Provide the (X, Y) coordinate of the cell's center where the given text is located.  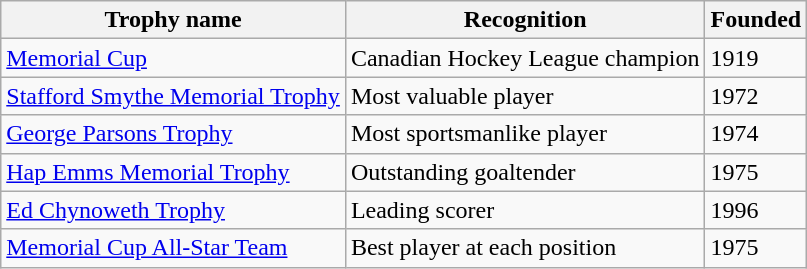
1919 (756, 58)
Best player at each position (525, 248)
Founded (756, 20)
1972 (756, 96)
Memorial Cup All-Star Team (174, 248)
Stafford Smythe Memorial Trophy (174, 96)
George Parsons Trophy (174, 134)
Memorial Cup (174, 58)
Most valuable player (525, 96)
1996 (756, 210)
1974 (756, 134)
Recognition (525, 20)
Ed Chynoweth Trophy (174, 210)
Most sportsmanlike player (525, 134)
Canadian Hockey League champion (525, 58)
Outstanding goaltender (525, 172)
Hap Emms Memorial Trophy (174, 172)
Trophy name (174, 20)
Leading scorer (525, 210)
